For the text-containing cell, return its midpoint in (X, Y) coordinate format. 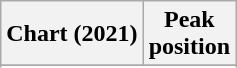
Peakposition (189, 34)
Chart (2021) (72, 34)
